Pinpoint the cell where the given text exists, returning its [X, Y] midpoint coordinate. 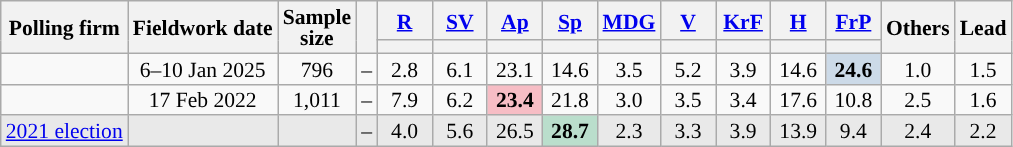
13.9 [798, 132]
23.4 [514, 100]
Fieldwork date [203, 27]
Others [918, 27]
10.8 [854, 100]
SV [460, 20]
9.4 [854, 132]
21.8 [570, 100]
23.1 [514, 68]
Lead [984, 27]
5.6 [460, 132]
3.0 [630, 100]
1.6 [984, 100]
3.3 [688, 132]
KrF [744, 20]
4.0 [404, 132]
V [688, 20]
6.2 [460, 100]
2021 election [64, 132]
Ap [514, 20]
2.3 [630, 132]
R [404, 20]
28.7 [570, 132]
1.0 [918, 68]
1,011 [317, 100]
24.6 [854, 68]
2.8 [404, 68]
3.4 [744, 100]
Samplesize [317, 27]
1.5 [984, 68]
MDG [630, 20]
Polling firm [64, 27]
H [798, 20]
6.1 [460, 68]
6–10 Jan 2025 [203, 68]
26.5 [514, 132]
17 Feb 2022 [203, 100]
FrP [854, 20]
2.2 [984, 132]
7.9 [404, 100]
17.6 [798, 100]
2.4 [918, 132]
796 [317, 68]
5.2 [688, 68]
2.5 [918, 100]
Sp [570, 20]
